Detect which cell encompasses the target text, then output its (x, y) center coordinate. 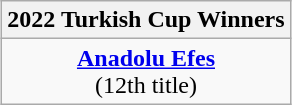
Anadolu Efes(12th title) (146, 72)
2022 Turkish Cup Winners (146, 20)
